Identify which cell holds the provided text, then report its [x, y] central coordinate. 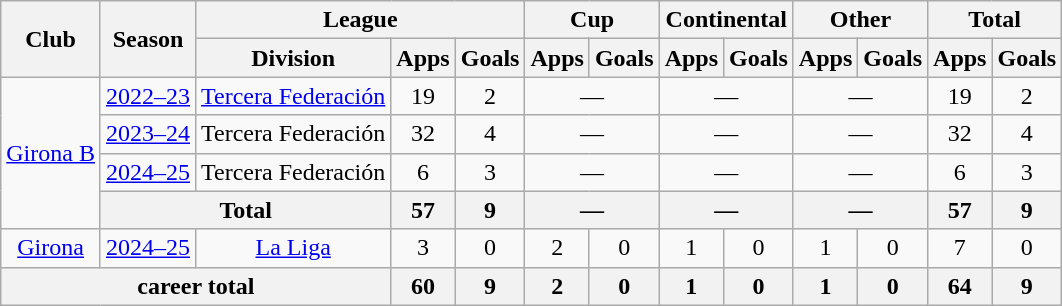
Other [860, 20]
Cup [592, 20]
7 [960, 248]
Division [294, 58]
2023–24 [148, 134]
60 [423, 286]
Club [51, 39]
career total [196, 286]
Continental [726, 20]
La Liga [294, 248]
Girona B [51, 153]
Season [148, 39]
64 [960, 286]
2022–23 [148, 96]
Girona [51, 248]
League [360, 20]
